Output the [x, y] coordinate of the center of the cell containing the given text.  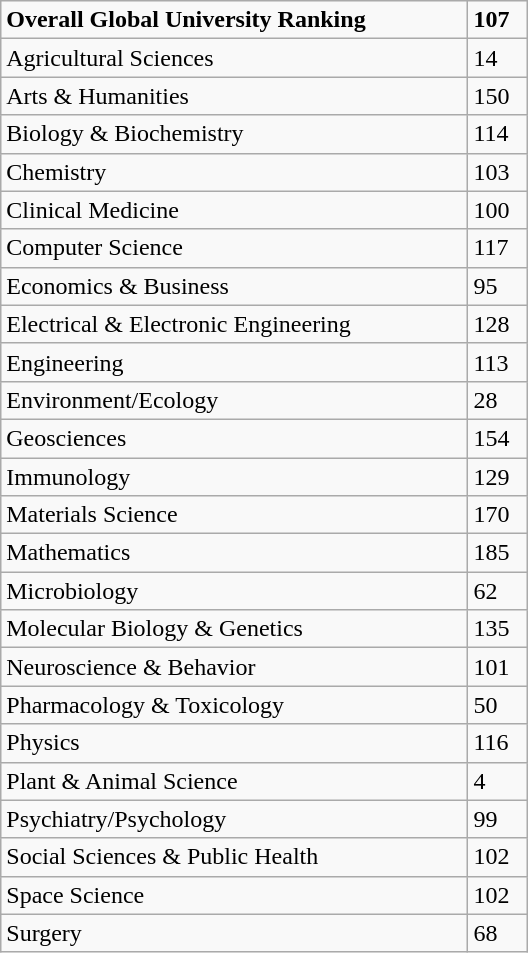
95 [498, 286]
14 [498, 58]
185 [498, 553]
Chemistry [234, 172]
Electrical & Electronic Engineering [234, 324]
Economics & Business [234, 286]
Immunology [234, 477]
Engineering [234, 362]
103 [498, 172]
170 [498, 515]
154 [498, 438]
62 [498, 591]
100 [498, 210]
Physics [234, 743]
Computer Science [234, 248]
Overall Global University Ranking [234, 20]
Space Science [234, 895]
101 [498, 667]
135 [498, 629]
Neuroscience & Behavior [234, 667]
28 [498, 400]
99 [498, 819]
Plant & Animal Science [234, 781]
4 [498, 781]
116 [498, 743]
113 [498, 362]
128 [498, 324]
Social Sciences & Public Health [234, 857]
Mathematics [234, 553]
Agricultural Sciences [234, 58]
150 [498, 96]
Materials Science [234, 515]
Molecular Biology & Genetics [234, 629]
Surgery [234, 933]
Pharmacology & Toxicology [234, 705]
50 [498, 705]
Geosciences [234, 438]
107 [498, 20]
Clinical Medicine [234, 210]
Microbiology [234, 591]
Psychiatry/Psychology [234, 819]
114 [498, 134]
Arts & Humanities [234, 96]
129 [498, 477]
68 [498, 933]
Biology & Biochemistry [234, 134]
117 [498, 248]
Environment/Ecology [234, 400]
